Provide the (x, y) coordinate of the cell's center where the given text is located.  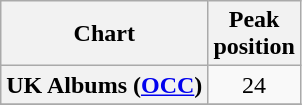
24 (254, 85)
Peakposition (254, 34)
Chart (104, 34)
UK Albums (OCC) (104, 85)
